Find where the given text appears and provide that cell's center as (x, y) coordinate. 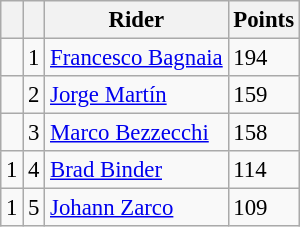
194 (264, 58)
Brad Binder (136, 170)
109 (264, 208)
158 (264, 133)
Johann Zarco (136, 208)
Francesco Bagnaia (136, 58)
159 (264, 95)
Rider (136, 20)
4 (34, 170)
2 (34, 95)
Marco Bezzecchi (136, 133)
Points (264, 20)
3 (34, 133)
Jorge Martín (136, 95)
5 (34, 208)
114 (264, 170)
